Locate the cell with the specified text and output its [X, Y] center coordinate. 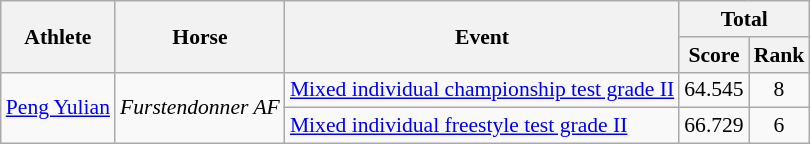
Horse [200, 36]
Peng Yulian [58, 108]
Athlete [58, 36]
Score [714, 55]
Mixed individual championship test grade II [482, 90]
66.729 [714, 126]
Mixed individual freestyle test grade II [482, 126]
Furstendonner AF [200, 108]
Rank [780, 55]
6 [780, 126]
8 [780, 90]
Event [482, 36]
Total [744, 19]
64.545 [714, 90]
